Provide the (X, Y) coordinate of the cell's center where the given text is located.  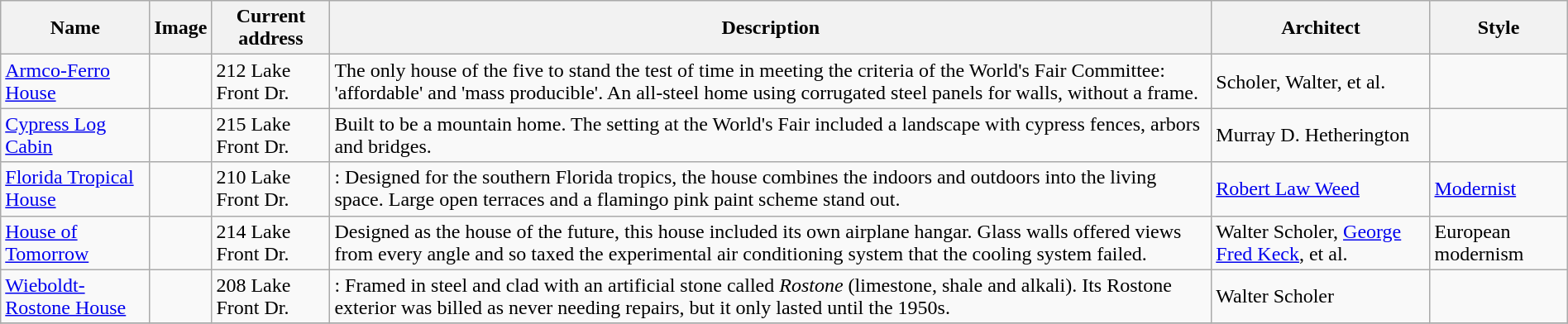
Style (1499, 28)
Modernist (1499, 188)
European modernism (1499, 243)
Armco-Ferro House (75, 81)
214 Lake Front Dr. (271, 243)
Scholer, Walter, et al. (1321, 81)
Name (75, 28)
Image (180, 28)
215 Lake Front Dr. (271, 136)
210 Lake Front Dr. (271, 188)
212 Lake Front Dr. (271, 81)
Florida Tropical House (75, 188)
Wieboldt-Rostone House (75, 296)
Cypress Log Cabin (75, 136)
Architect (1321, 28)
Built to be a mountain home. The setting at the World's Fair included a landscape with cypress fences, arbors and bridges. (771, 136)
Current address (271, 28)
208 Lake Front Dr. (271, 296)
Robert Law Weed (1321, 188)
Walter Scholer (1321, 296)
Description (771, 28)
House of Tomorrow (75, 243)
Walter Scholer, George Fred Keck, et al. (1321, 243)
Murray D. Hetherington (1321, 136)
